From the cell containing the given text, extract its center point as (x, y) coordinate. 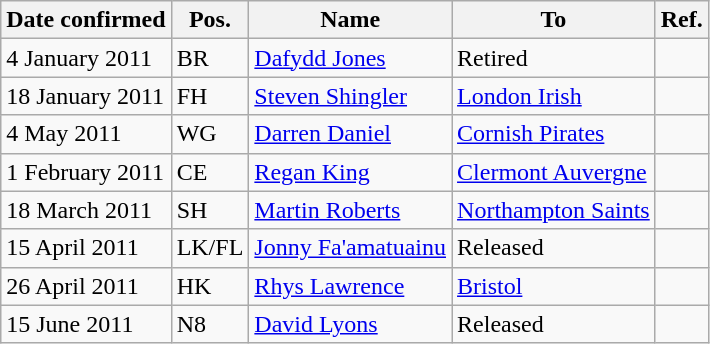
Retired (554, 58)
15 April 2011 (86, 248)
Regan King (350, 172)
Martin Roberts (350, 210)
To (554, 20)
CE (210, 172)
Rhys Lawrence (350, 286)
Pos. (210, 20)
Name (350, 20)
1 February 2011 (86, 172)
LK/FL (210, 248)
Clermont Auvergne (554, 172)
Ref. (682, 20)
HK (210, 286)
26 April 2011 (86, 286)
Date confirmed (86, 20)
London Irish (554, 96)
4 January 2011 (86, 58)
N8 (210, 324)
Darren Daniel (350, 134)
SH (210, 210)
18 January 2011 (86, 96)
WG (210, 134)
Cornish Pirates (554, 134)
BR (210, 58)
15 June 2011 (86, 324)
Jonny Fa'amatuainu (350, 248)
Dafydd Jones (350, 58)
Bristol (554, 286)
David Lyons (350, 324)
Northampton Saints (554, 210)
4 May 2011 (86, 134)
FH (210, 96)
18 March 2011 (86, 210)
Steven Shingler (350, 96)
